Capture the cell that displays the provided text and extract its [x, y] central coordinate. 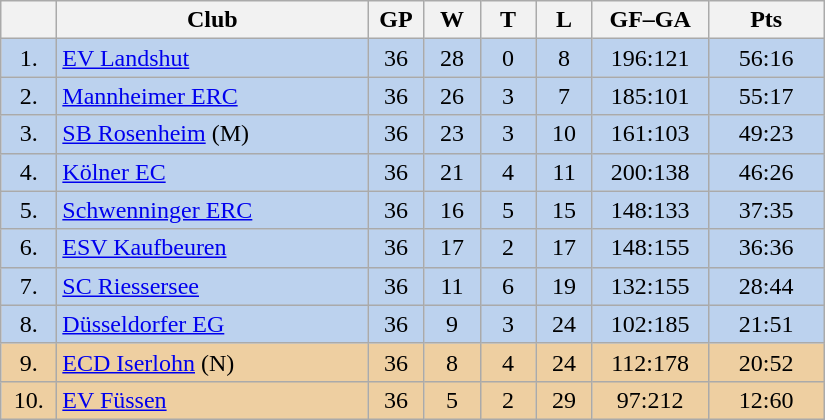
Mannheimer ERC [212, 96]
12:60 [766, 400]
28:44 [766, 286]
49:23 [766, 134]
SC Riessersee [212, 286]
97:212 [650, 400]
Pts [766, 20]
196:121 [650, 58]
36:36 [766, 248]
29 [564, 400]
Kölner EC [212, 172]
185:101 [650, 96]
4. [29, 172]
20:52 [766, 362]
EV Landshut [212, 58]
112:178 [650, 362]
0 [508, 58]
161:103 [650, 134]
55:17 [766, 96]
6. [29, 248]
15 [564, 210]
7. [29, 286]
102:185 [650, 324]
ECD Iserlohn (N) [212, 362]
Schwenninger ERC [212, 210]
37:35 [766, 210]
148:133 [650, 210]
28 [452, 58]
26 [452, 96]
148:155 [650, 248]
L [564, 20]
T [508, 20]
W [452, 20]
Club [212, 20]
56:16 [766, 58]
10 [564, 134]
5. [29, 210]
46:26 [766, 172]
19 [564, 286]
21 [452, 172]
132:155 [650, 286]
GP [396, 20]
Düsseldorfer EG [212, 324]
21:51 [766, 324]
9 [452, 324]
3. [29, 134]
16 [452, 210]
ESV Kaufbeuren [212, 248]
10. [29, 400]
23 [452, 134]
GF–GA [650, 20]
8. [29, 324]
EV Füssen [212, 400]
200:138 [650, 172]
1. [29, 58]
9. [29, 362]
7 [564, 96]
2. [29, 96]
6 [508, 286]
SB Rosenheim (M) [212, 134]
